Return the (X, Y) coordinate for the center point of the cell that contains the specified text.  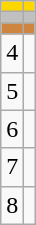
8 (12, 205)
6 (12, 129)
4 (12, 53)
7 (12, 167)
5 (12, 91)
